Scan for the cell matching the given text and deliver its [X, Y] coordinate at center. 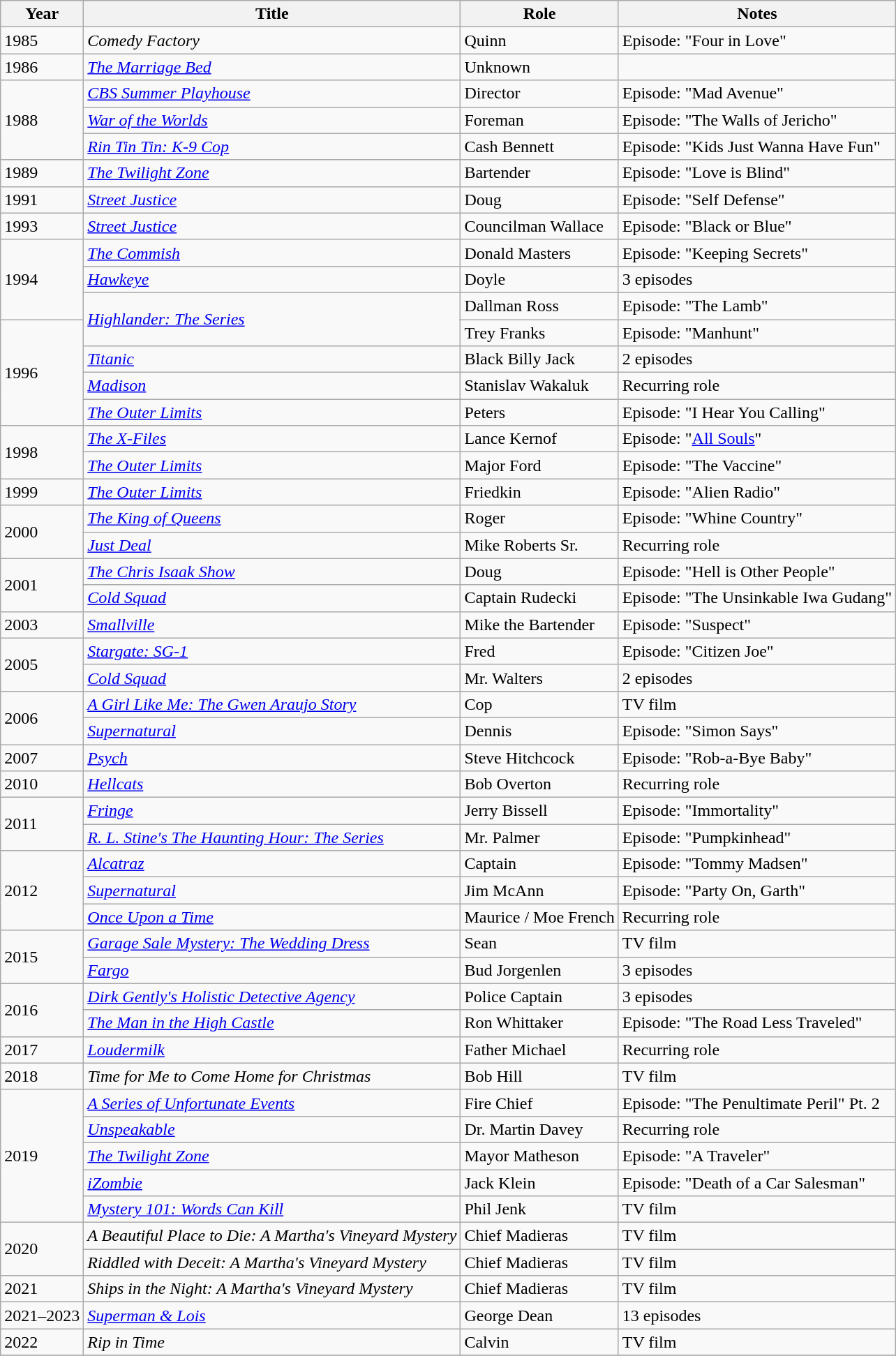
Ships in the Night: A Martha's Vineyard Mystery [272, 1289]
The X-Files [272, 439]
Episode: "Four in Love" [756, 40]
Episode: "Hell is Other People" [756, 572]
Psych [272, 757]
Fringe [272, 811]
1985 [42, 40]
1993 [42, 226]
Bob Overton [539, 784]
Highlander: The Series [272, 319]
Bartender [539, 173]
Episode: "Manhunt" [756, 333]
Episode: "Tommy Madsen" [756, 864]
2021 [42, 1289]
Jim McAnn [539, 891]
iZombie [272, 1183]
Mike the Bartender [539, 625]
Episode: "All Souls" [756, 439]
Time for Me to Come Home for Christmas [272, 1076]
Episode: "Whine Country" [756, 519]
Fargo [272, 970]
Fred [539, 651]
Foreman [539, 120]
2021–2023 [42, 1316]
Cop [539, 704]
Episode: "I Hear You Calling" [756, 412]
2011 [42, 824]
Friedkin [539, 492]
Episode: "Self Defense" [756, 200]
Roger [539, 519]
Peters [539, 412]
A Girl Like Me: The Gwen Araujo Story [272, 704]
Steve Hitchcock [539, 757]
Mike Roberts Sr. [539, 545]
2005 [42, 664]
Dr. Martin Davey [539, 1129]
Bud Jorgenlen [539, 970]
Lance Kernof [539, 439]
Major Ford [539, 465]
Episode: "The Walls of Jericho" [756, 120]
Madison [272, 386]
2022 [42, 1342]
CBS Summer Playhouse [272, 94]
R. L. Stine's The Haunting Hour: The Series [272, 837]
Mystery 101: Words Can Kill [272, 1209]
Unspeakable [272, 1129]
Captain Rudecki [539, 598]
1989 [42, 173]
Episode: "Kids Just Wanna Have Fun" [756, 147]
2003 [42, 625]
Alcatraz [272, 864]
Hawkeye [272, 279]
Hellcats [272, 784]
Episode: "Mad Avenue" [756, 94]
Episode: "Suspect" [756, 625]
Episode: "Party On, Garth" [756, 891]
Episode: "Immortality" [756, 811]
Episode: "Rob-a-Bye Baby" [756, 757]
Role [539, 14]
A Series of Unfortunate Events [272, 1103]
Superman & Lois [272, 1316]
2015 [42, 957]
Dallman Ross [539, 306]
Episode: "Pumpkinhead" [756, 837]
Episode: "A Traveler" [756, 1156]
Mr. Palmer [539, 837]
Titanic [272, 359]
Maurice / Moe French [539, 917]
Notes [756, 14]
Once Upon a Time [272, 917]
Jerry Bissell [539, 811]
Loudermilk [272, 1050]
2017 [42, 1050]
13 episodes [756, 1316]
2001 [42, 585]
Fire Chief [539, 1103]
2016 [42, 1010]
1988 [42, 120]
2010 [42, 784]
Cash Bennett [539, 147]
1999 [42, 492]
The Man in the High Castle [272, 1023]
Sean [539, 944]
Garage Sale Mystery: The Wedding Dress [272, 944]
Dennis [539, 731]
Episode: "Simon Says" [756, 731]
1998 [42, 452]
Episode: "Love is Blind" [756, 173]
Jack Klein [539, 1183]
Donald Masters [539, 253]
Episode: "The Penultimate Peril" Pt. 2 [756, 1103]
1986 [42, 67]
Mr. Walters [539, 678]
Riddled with Deceit: A Martha's Vineyard Mystery [272, 1262]
Comedy Factory [272, 40]
2007 [42, 757]
Trey Franks [539, 333]
Ron Whittaker [539, 1023]
Police Captain [539, 997]
2006 [42, 717]
The Commish [272, 253]
Calvin [539, 1342]
Episode: "The Vaccine" [756, 465]
Black Billy Jack [539, 359]
2020 [42, 1249]
1991 [42, 200]
Episode: "The Road Less Traveled" [756, 1023]
Bob Hill [539, 1076]
Stanislav Wakaluk [539, 386]
Episode: "Citizen Joe" [756, 651]
Rip in Time [272, 1342]
Year [42, 14]
Councilman Wallace [539, 226]
Episode: "Keeping Secrets" [756, 253]
2019 [42, 1156]
2000 [42, 532]
Stargate: SG-1 [272, 651]
Episode: "The Unsinkable Iwa Gudang" [756, 598]
Dirk Gently's Holistic Detective Agency [272, 997]
The Chris Isaak Show [272, 572]
1996 [42, 373]
Title [272, 14]
Episode: "Black or Blue" [756, 226]
Captain [539, 864]
Rin Tin Tin: K-9 Cop [272, 147]
Episode: "Death of a Car Salesman" [756, 1183]
1994 [42, 279]
Just Deal [272, 545]
Mayor Matheson [539, 1156]
Smallville [272, 625]
Unknown [539, 67]
George Dean [539, 1316]
Episode: "Alien Radio" [756, 492]
2018 [42, 1076]
Father Michael [539, 1050]
Phil Jenk [539, 1209]
Doyle [539, 279]
War of the Worlds [272, 120]
A Beautiful Place to Die: A Martha's Vineyard Mystery [272, 1236]
The King of Queens [272, 519]
Quinn [539, 40]
The Marriage Bed [272, 67]
Director [539, 94]
2012 [42, 891]
Episode: "The Lamb" [756, 306]
